For the text-containing cell, return its midpoint in [x, y] coordinate format. 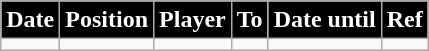
To [250, 20]
Ref [404, 20]
Position [107, 20]
Date until [324, 20]
Player [193, 20]
Date [30, 20]
